From the cell containing the given text, extract its center point as [X, Y] coordinate. 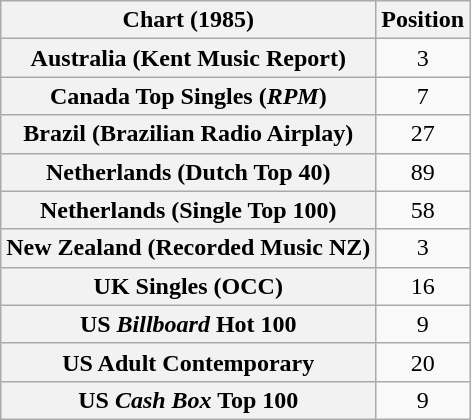
US Billboard Hot 100 [188, 324]
20 [423, 362]
7 [423, 96]
Position [423, 20]
89 [423, 172]
16 [423, 286]
Canada Top Singles (RPM) [188, 96]
Chart (1985) [188, 20]
27 [423, 134]
Brazil (Brazilian Radio Airplay) [188, 134]
58 [423, 210]
New Zealand (Recorded Music NZ) [188, 248]
UK Singles (OCC) [188, 286]
US Cash Box Top 100 [188, 400]
Australia (Kent Music Report) [188, 58]
Netherlands (Dutch Top 40) [188, 172]
US Adult Contemporary [188, 362]
Netherlands (Single Top 100) [188, 210]
